Return the [x, y] coordinate for the center point of the cell that contains the specified text.  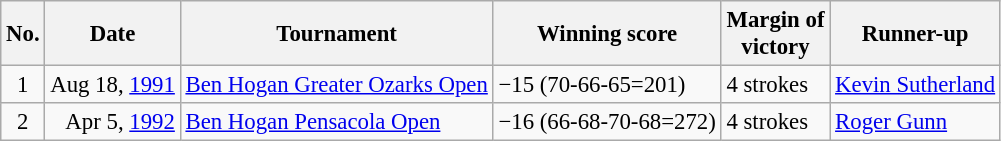
Date [112, 34]
Winning score [607, 34]
Margin ofvictory [776, 34]
Ben Hogan Greater Ozarks Open [336, 85]
Kevin Sutherland [916, 85]
Tournament [336, 34]
No. [23, 34]
−16 (66-68-70-68=272) [607, 122]
−15 (70-66-65=201) [607, 85]
Aug 18, 1991 [112, 85]
Roger Gunn [916, 122]
1 [23, 85]
2 [23, 122]
Runner-up [916, 34]
Ben Hogan Pensacola Open [336, 122]
Apr 5, 1992 [112, 122]
